Pinpoint the cell where the given text exists, returning its [x, y] midpoint coordinate. 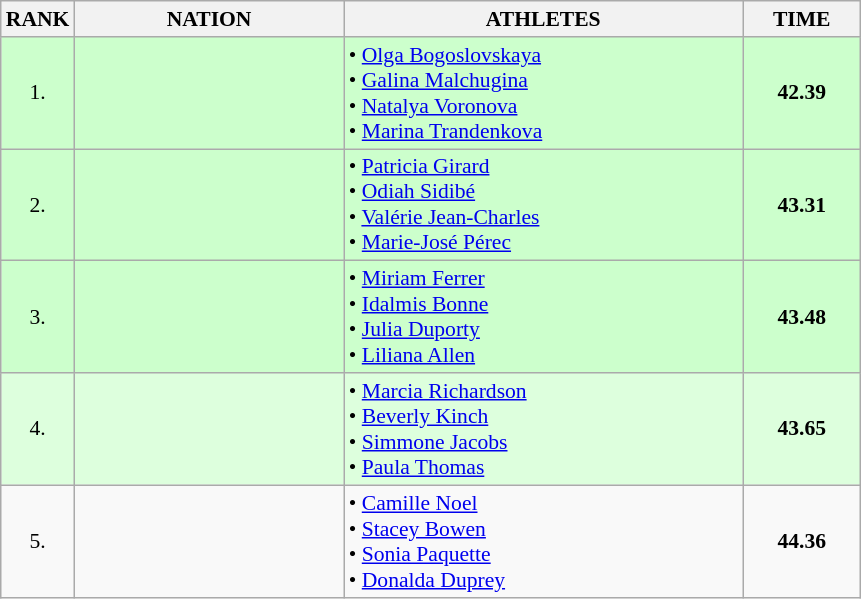
• Camille Noel• Stacey Bowen• Sonia Paquette• Donalda Duprey [544, 541]
44.36 [802, 541]
43.65 [802, 429]
43.31 [802, 205]
• Olga Bogoslovskaya• Galina Malchugina• Natalya Voronova• Marina Trandenkova [544, 93]
RANK [38, 19]
5. [38, 541]
• Marcia Richardson• Beverly Kinch• Simmone Jacobs• Paula Thomas [544, 429]
1. [38, 93]
NATION [208, 19]
TIME [802, 19]
43.48 [802, 317]
• Miriam Ferrer• Idalmis Bonne• Julia Duporty• Liliana Allen [544, 317]
ATHLETES [544, 19]
4. [38, 429]
• Patricia Girard• Odiah Sidibé• Valérie Jean-Charles• Marie-José Pérec [544, 205]
42.39 [802, 93]
2. [38, 205]
3. [38, 317]
